Pinpoint the cell where the given text exists, returning its [x, y] midpoint coordinate. 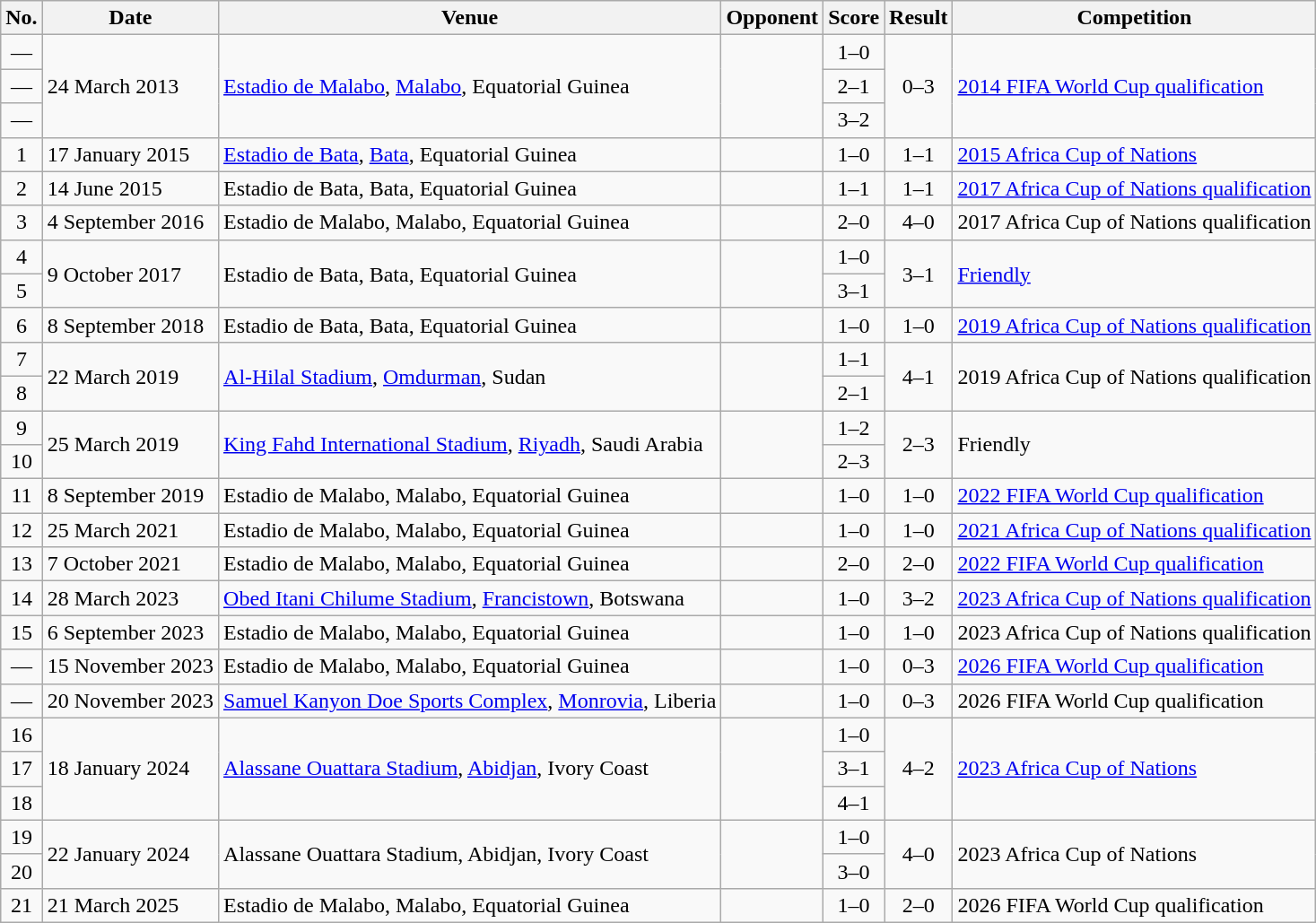
18 January 2024 [130, 769]
Score [854, 18]
Venue [470, 18]
Samuel Kanyon Doe Sports Complex, Monrovia, Liberia [470, 701]
12 [22, 530]
9 [22, 428]
13 [22, 564]
Al-Hilal Stadium, Omdurman, Sudan [470, 376]
Opponent [772, 18]
2015 Africa Cup of Nations [1134, 154]
5 [22, 291]
8 September 2018 [130, 325]
16 [22, 735]
2014 FIFA World Cup qualification [1134, 86]
17 January 2015 [130, 154]
21 March 2025 [130, 905]
2 [22, 188]
7 [22, 359]
Date [130, 18]
22 March 2019 [130, 376]
19 [22, 837]
17 [22, 769]
11 [22, 496]
7 October 2021 [130, 564]
28 March 2023 [130, 598]
24 March 2013 [130, 86]
9 October 2017 [130, 274]
3–0 [854, 871]
18 [22, 803]
1–2 [854, 428]
4 [22, 257]
6 [22, 325]
1 [22, 154]
6 September 2023 [130, 632]
4–2 [919, 769]
25 March 2019 [130, 445]
King Fahd International Stadium, Riyadh, Saudi Arabia [470, 445]
20 November 2023 [130, 701]
Obed Itani Chilume Stadium, Francistown, Botswana [470, 598]
4 September 2016 [130, 222]
25 March 2021 [130, 530]
15 November 2023 [130, 666]
15 [22, 632]
No. [22, 18]
20 [22, 871]
8 [22, 393]
14 June 2015 [130, 188]
Competition [1134, 18]
22 January 2024 [130, 854]
14 [22, 598]
3 [22, 222]
Result [919, 18]
8 September 2019 [130, 496]
10 [22, 462]
21 [22, 905]
2021 Africa Cup of Nations qualification [1134, 530]
